Capture the cell that displays the provided text and extract its [X, Y] central coordinate. 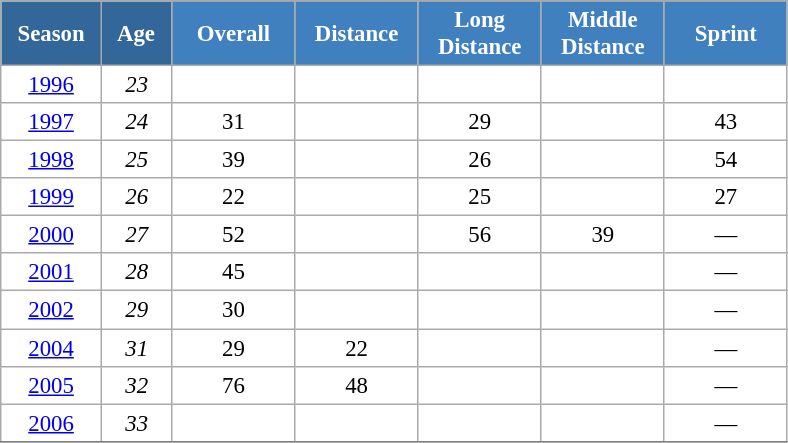
1996 [52, 85]
76 [234, 385]
32 [136, 385]
Middle Distance [602, 34]
56 [480, 235]
2002 [52, 310]
2005 [52, 385]
Age [136, 34]
33 [136, 423]
28 [136, 273]
2006 [52, 423]
Overall [234, 34]
2000 [52, 235]
1997 [52, 122]
2004 [52, 348]
52 [234, 235]
1998 [52, 160]
24 [136, 122]
43 [726, 122]
23 [136, 85]
30 [234, 310]
Distance [356, 34]
1999 [52, 197]
2001 [52, 273]
48 [356, 385]
Season [52, 34]
Long Distance [480, 34]
45 [234, 273]
54 [726, 160]
Sprint [726, 34]
